Extract the [X, Y] coordinate from the center of the cell holding the provided text.  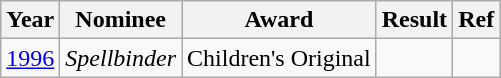
Nominee [121, 20]
Year [30, 20]
1996 [30, 58]
Children's Original [280, 58]
Result [414, 20]
Spellbinder [121, 58]
Ref [476, 20]
Award [280, 20]
